Search for the cell housing the specified text and yield its (X, Y) center coordinate. 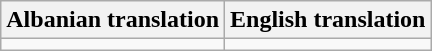
Albanian translation (113, 20)
English translation (328, 20)
